Find where the given text appears and provide that cell's center as [x, y] coordinate. 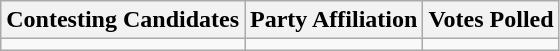
Party Affiliation [334, 20]
Contesting Candidates [123, 20]
Votes Polled [491, 20]
